Capture the cell that displays the provided text and extract its (x, y) central coordinate. 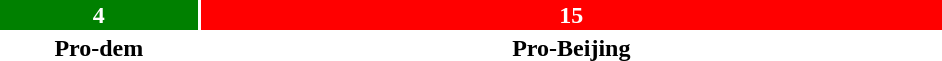
15 (572, 15)
4 (99, 15)
